Find where the given text appears and provide that cell's center as [x, y] coordinate. 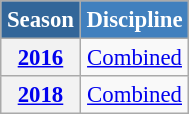
Season [40, 20]
2018 [40, 95]
Discipline [134, 20]
2016 [40, 58]
